Pinpoint the cell where the given text exists, returning its [x, y] midpoint coordinate. 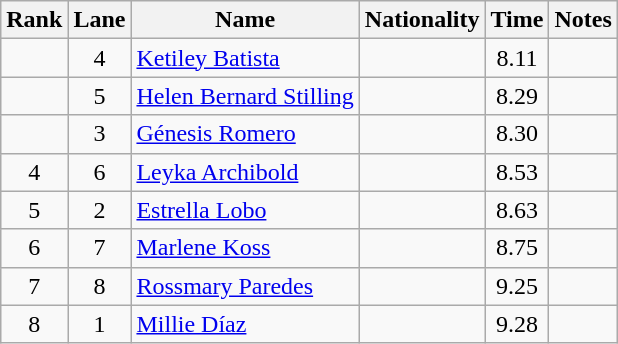
3 [100, 134]
8.29 [517, 96]
8.30 [517, 134]
Lane [100, 20]
Helen Bernard Stilling [245, 96]
8.75 [517, 248]
8.53 [517, 172]
2 [100, 210]
Rossmary Paredes [245, 286]
8.11 [517, 58]
Millie Díaz [245, 324]
1 [100, 324]
9.25 [517, 286]
8.63 [517, 210]
Notes [583, 20]
Marlene Koss [245, 248]
9.28 [517, 324]
Leyka Archibold [245, 172]
Time [517, 20]
Name [245, 20]
Génesis Romero [245, 134]
Ketiley Batista [245, 58]
Rank [34, 20]
Nationality [422, 20]
Estrella Lobo [245, 210]
